From the cell containing the given text, extract its center point as (x, y) coordinate. 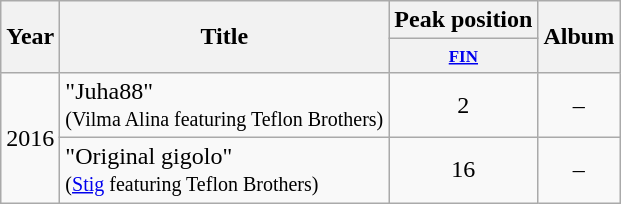
FIN (464, 56)
Peak position (464, 20)
16 (464, 170)
Title (224, 37)
Album (579, 37)
2 (464, 104)
Year (30, 37)
"Original gigolo" (Stig featuring Teflon Brothers) (224, 170)
2016 (30, 137)
"Juha88" (Vilma Alina featuring Teflon Brothers) (224, 104)
